Detect which cell encompasses the target text, then output its (x, y) center coordinate. 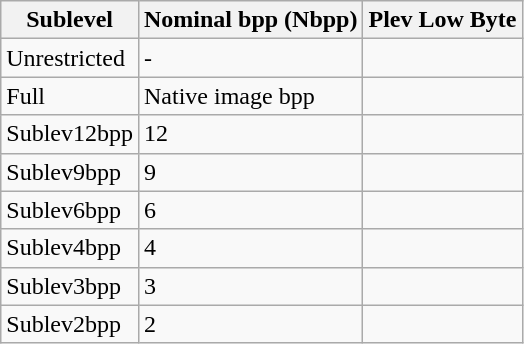
9 (250, 172)
Sublev6bpp (70, 210)
Native image bpp (250, 96)
12 (250, 134)
Nominal bpp (Nbpp) (250, 20)
Sublevel (70, 20)
2 (250, 324)
Sublev4bpp (70, 248)
Full (70, 96)
Sublev12bpp (70, 134)
- (250, 58)
Sublev2bpp (70, 324)
Plev Low Byte (442, 20)
Sublev3bpp (70, 286)
6 (250, 210)
4 (250, 248)
3 (250, 286)
Unrestricted (70, 58)
Sublev9bpp (70, 172)
